Output the (X, Y) coordinate of the center of the cell containing the given text.  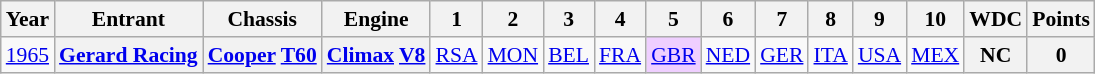
MEX (935, 55)
Entrant (128, 19)
6 (728, 19)
8 (830, 19)
7 (782, 19)
5 (674, 19)
Gerard Racing (128, 55)
GBR (674, 55)
1965 (28, 55)
2 (514, 19)
RSA (456, 55)
1 (456, 19)
0 (1061, 55)
4 (620, 19)
10 (935, 19)
3 (568, 19)
Points (1061, 19)
Engine (376, 19)
Year (28, 19)
MON (514, 55)
WDC (996, 19)
ITA (830, 55)
9 (880, 19)
FRA (620, 55)
GER (782, 55)
Chassis (262, 19)
Climax V8 (376, 55)
NC (996, 55)
BEL (568, 55)
Cooper T60 (262, 55)
USA (880, 55)
NED (728, 55)
